Return the [x, y] coordinate for the center point of the cell that contains the specified text.  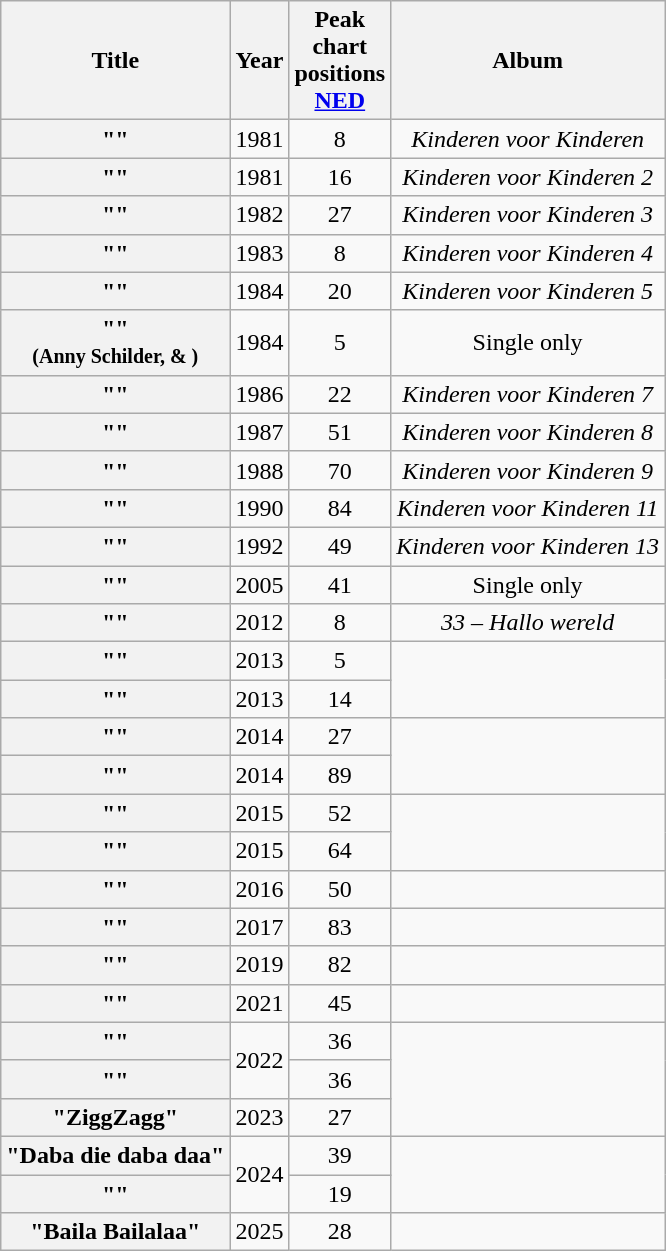
Album [528, 60]
1990 [260, 508]
2024 [260, 1174]
39 [340, 1155]
64 [340, 851]
"Daba die daba daa" [116, 1155]
2019 [260, 965]
2021 [260, 1003]
14 [340, 699]
2025 [260, 1232]
Title [116, 60]
"ZiggZagg" [116, 1117]
33 – Hallo wereld [528, 623]
Year [260, 60]
2005 [260, 585]
2022 [260, 1060]
1987 [260, 432]
Kinderen voor Kinderen 5 [528, 291]
"Baila Bailalaa" [116, 1232]
Kinderen voor Kinderen 8 [528, 432]
51 [340, 432]
Kinderen voor Kinderen 11 [528, 508]
Kinderen voor Kinderen 13 [528, 546]
1983 [260, 253]
50 [340, 889]
""(Anny Schilder, & ) [116, 342]
49 [340, 546]
Peak chart positionsNED [340, 60]
2023 [260, 1117]
41 [340, 585]
Kinderen voor Kinderen 7 [528, 394]
1992 [260, 546]
84 [340, 508]
20 [340, 291]
Kinderen voor Kinderen 4 [528, 253]
2012 [260, 623]
1988 [260, 470]
1986 [260, 394]
70 [340, 470]
2016 [260, 889]
45 [340, 1003]
82 [340, 965]
83 [340, 927]
52 [340, 813]
Kinderen voor Kinderen [528, 139]
Kinderen voor Kinderen 3 [528, 215]
89 [340, 775]
28 [340, 1232]
16 [340, 177]
1982 [260, 215]
19 [340, 1193]
Kinderen voor Kinderen 9 [528, 470]
Kinderen voor Kinderen 2 [528, 177]
2017 [260, 927]
22 [340, 394]
